Scan for the cell matching the given text and deliver its [x, y] coordinate at center. 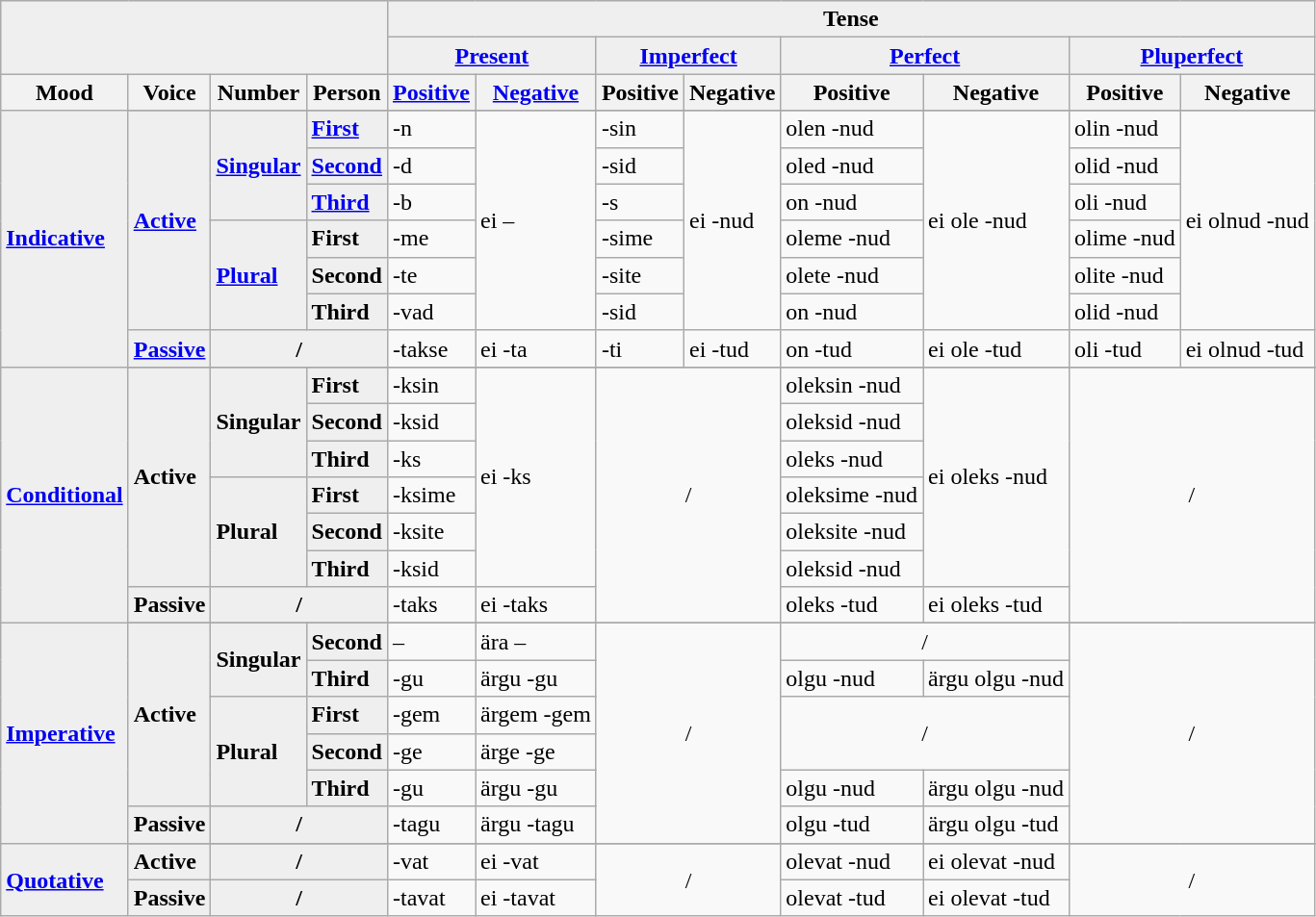
Voice [169, 92]
– [431, 642]
Perfect [925, 56]
oleksite -nud [852, 532]
oleks -nud [852, 459]
-tavat [431, 898]
olen -nud [852, 129]
-d [431, 166]
Person [347, 92]
Number [258, 92]
Imperfect [687, 56]
ärgu olgu -tud [996, 825]
oli -nud [1124, 202]
-s [639, 202]
-vad [431, 312]
ei oleks -nud [996, 476]
-te [431, 275]
-takse [431, 348]
-ks [431, 459]
ei -tavat [536, 898]
ei -ta [536, 348]
ärge -ge [536, 751]
-vat [431, 861]
ära – [536, 642]
-b [431, 202]
oleme -nud [852, 239]
-ksin [431, 385]
oleksime -nud [852, 496]
ei -vat [536, 861]
on -tud [852, 348]
Indica­tive [65, 239]
oli -tud [1124, 348]
-me [431, 239]
ei olnud -tud [1248, 348]
ei – [536, 220]
Condi­tional [65, 495]
ei -tud [732, 348]
-tagu [431, 825]
Impera­tive [65, 733]
-ksite [431, 532]
ei ole -tud [996, 348]
oleksin -nud [852, 385]
olime -nud [1124, 239]
olgu -tud [852, 825]
oleks -tud [852, 605]
-ge [431, 751]
-sime [639, 239]
ei -ks [536, 476]
ei olevat -tud [996, 898]
olite -nud [1124, 275]
-ti [639, 348]
ei oleks -tud [996, 605]
-gem [431, 715]
ei olnud -nud [1248, 220]
ei ole -nud [996, 220]
ei olevat -nud [996, 861]
Present [491, 56]
oled -nud [852, 166]
Quota­tive [65, 879]
olin -nud [1124, 129]
-taks [431, 605]
olevat -tud [852, 898]
ärgu -tagu [536, 825]
ei -nud [732, 220]
Tense [851, 19]
Mood [65, 92]
-site [639, 275]
-n [431, 129]
-ksime [431, 496]
Pluperfect [1192, 56]
-sin [639, 129]
ärgem -gem [536, 715]
olete -nud [852, 275]
ei -taks [536, 605]
olevat -nud [852, 861]
